Provide the [x, y] coordinate of the cell's center where the given text is located.  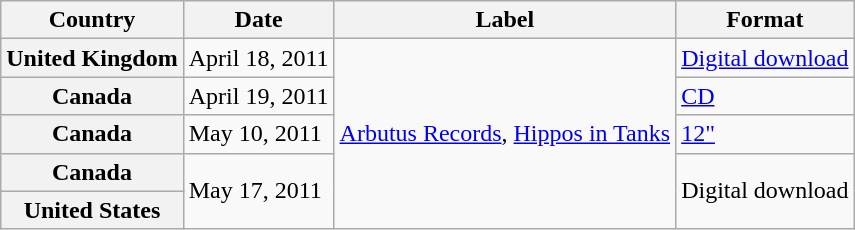
Label [505, 20]
United Kingdom [92, 58]
April 19, 2011 [258, 96]
Country [92, 20]
12" [765, 134]
April 18, 2011 [258, 58]
Format [765, 20]
May 17, 2011 [258, 191]
May 10, 2011 [258, 134]
Date [258, 20]
Arbutus Records, Hippos in Tanks [505, 134]
United States [92, 210]
CD [765, 96]
